Determine the [x, y] coordinate at the center of the cell enclosing the given text.  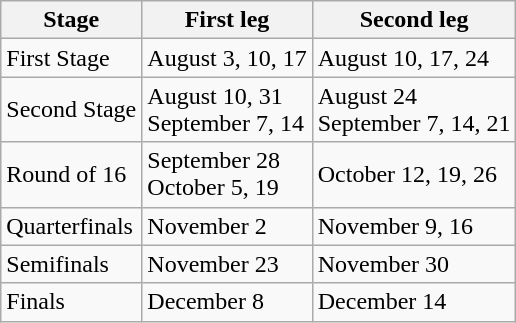
Semifinals [72, 264]
Second leg [414, 20]
November 23 [227, 264]
August 10, 31September 7, 14 [227, 110]
November 9, 16 [414, 226]
December 8 [227, 302]
November 30 [414, 264]
Finals [72, 302]
October 12, 19, 26 [414, 174]
Quarterfinals [72, 226]
Stage [72, 20]
First leg [227, 20]
September 28October 5, 19 [227, 174]
August 24September 7, 14, 21 [414, 110]
August 3, 10, 17 [227, 58]
Round of 16 [72, 174]
First Stage [72, 58]
November 2 [227, 226]
August 10, 17, 24 [414, 58]
December 14 [414, 302]
Second Stage [72, 110]
